Find where the given text appears and provide that cell's center as [X, Y] coordinate. 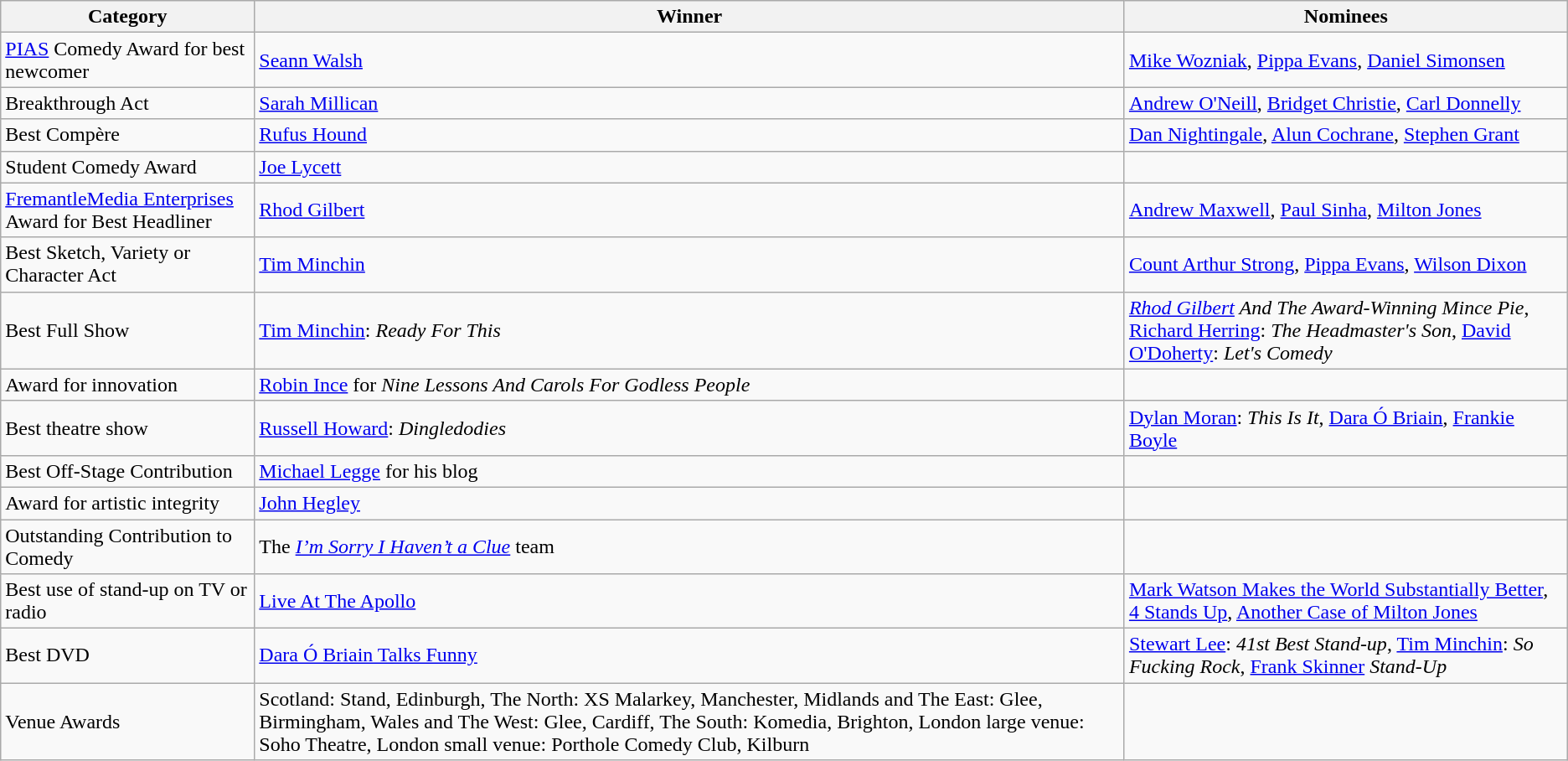
Seann Walsh [690, 60]
Count Arthur Strong, Pippa Evans, Wilson Dixon [1345, 265]
Michael Legge for his blog [690, 471]
FremantleMedia Enterprises Award for Best Headliner [127, 210]
Category [127, 17]
Dan Nightingale, Alun Cochrane, Stephen Grant [1345, 135]
Winner [690, 17]
Best Full Show [127, 330]
John Hegley [690, 503]
Rhod Gilbert [690, 210]
Best theatre show [127, 427]
Award for artistic integrity [127, 503]
Tim Minchin: Ready For This [690, 330]
PIAS Comedy Award for best newcomer [127, 60]
Joe Lycett [690, 167]
Russell Howard: Dingledodies [690, 427]
Tim Minchin [690, 265]
Live At The Apollo [690, 602]
Best Compère [127, 135]
Award for innovation [127, 385]
Best Sketch, Variety or Character Act [127, 265]
Sarah Millican [690, 103]
Nominees [1345, 17]
Student Comedy Award [127, 167]
Stewart Lee: 41st Best Stand-up, Tim Minchin: So Fucking Rock, Frank Skinner Stand-Up [1345, 655]
Mike Wozniak, Pippa Evans, Daniel Simonsen [1345, 60]
Dylan Moran: This Is It, Dara Ó Briain, Frankie Boyle [1345, 427]
Andrew O'Neill, Bridget Christie, Carl Donnelly [1345, 103]
Rhod Gilbert And The Award-Winning Mince Pie, Richard Herring: The Headmaster's Son, David O'Doherty: Let's Comedy [1345, 330]
Andrew Maxwell, Paul Sinha, Milton Jones [1345, 210]
Venue Awards [127, 722]
Outstanding Contribution to Comedy [127, 546]
Mark Watson Makes the World Substantially Better, 4 Stands Up, Another Case of Milton Jones [1345, 602]
Rufus Hound [690, 135]
Dara Ó Briain Talks Funny [690, 655]
Best DVD [127, 655]
Robin Ince for Nine Lessons And Carols For Godless People [690, 385]
Best use of stand-up on TV or radio [127, 602]
Best Off-Stage Contribution [127, 471]
Breakthrough Act [127, 103]
The I’m Sorry I Haven’t a Clue team [690, 546]
